Locate the cell with the specified text and output its [x, y] center coordinate. 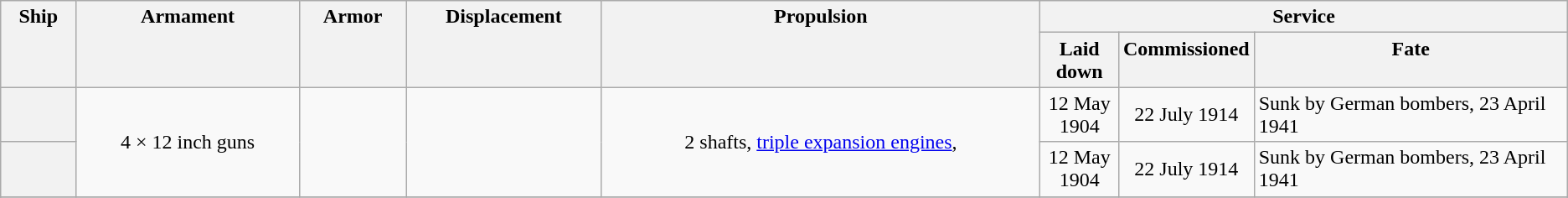
Commissioned [1186, 60]
Armament [188, 44]
4 × 12 inch guns [188, 142]
Armor [352, 44]
Fate [1411, 60]
Service [1303, 17]
Ship [39, 44]
Laid down [1080, 60]
Displacement [504, 44]
Propulsion [821, 44]
2 shafts, triple expansion engines, [821, 142]
